For the text-containing cell, return its midpoint in (X, Y) coordinate format. 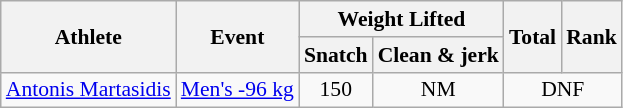
Athlete (88, 36)
Total (532, 36)
Event (238, 36)
NM (438, 90)
Men's -96 kg (238, 90)
150 (336, 90)
Rank (592, 36)
Antonis Martasidis (88, 90)
Clean & jerk (438, 55)
Weight Lifted (402, 19)
DNF (563, 90)
Snatch (336, 55)
